Capture the cell that displays the provided text and extract its [X, Y] central coordinate. 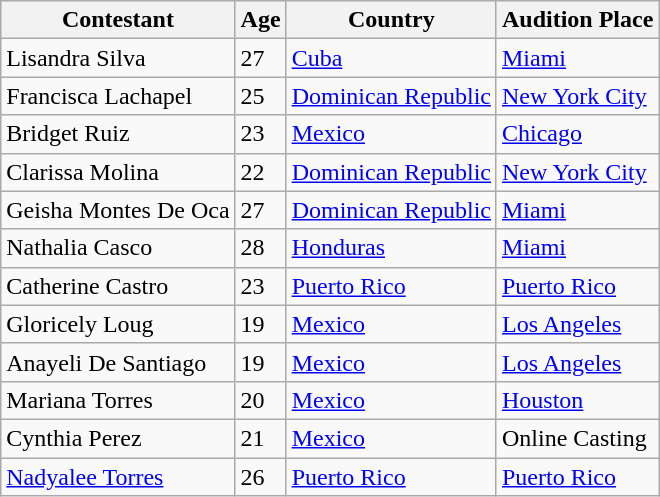
Geisha Montes De Oca [118, 210]
26 [260, 477]
Online Casting [577, 438]
Nadyalee Torres [118, 477]
Gloricely Loug [118, 324]
Age [260, 20]
20 [260, 400]
Honduras [391, 248]
Lisandra Silva [118, 58]
Cynthia Perez [118, 438]
25 [260, 96]
Francisca Lachapel [118, 96]
Audition Place [577, 20]
Catherine Castro [118, 286]
Mariana Torres [118, 400]
21 [260, 438]
Bridget Ruiz [118, 134]
Anayeli De Santiago [118, 362]
22 [260, 172]
Cuba [391, 58]
28 [260, 248]
Contestant [118, 20]
Nathalia Casco [118, 248]
Country [391, 20]
Clarissa Molina [118, 172]
Houston [577, 400]
Chicago [577, 134]
